From the cell containing the given text, extract its center point as (X, Y) coordinate. 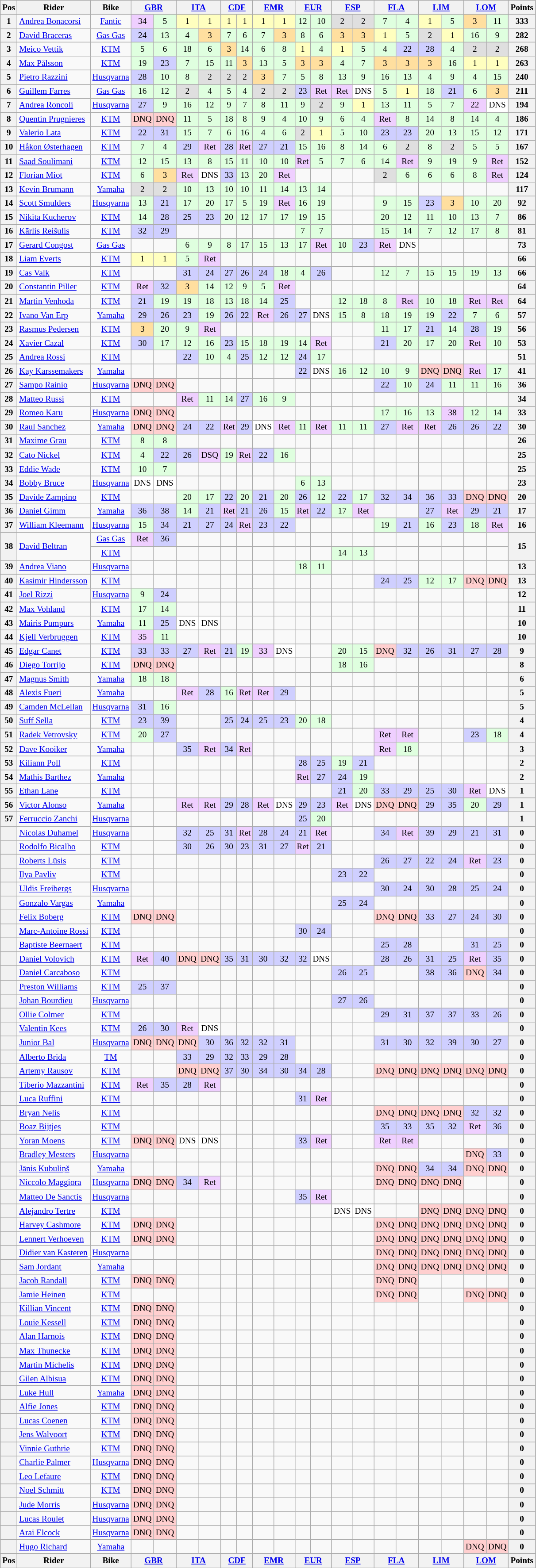
44 (9, 637)
Charlie Palmer (54, 1463)
42 (9, 609)
73 (522, 245)
Matteo Russi (54, 399)
DSQ (210, 455)
Diego Torrijo (54, 665)
Gerard Congost (54, 245)
54 (9, 777)
Alberto Brida (54, 1057)
Lucas Roulet (54, 1519)
186 (522, 119)
Daniel Volovich (54, 959)
Ollie Colmer (54, 1015)
Dave Kooiker (54, 749)
Ferruccio Zanchi (54, 819)
Jude Morris (54, 1505)
Johan Bourdieu (54, 1001)
Nikita Kucherov (54, 217)
Max Thunecke (54, 1351)
Preston Williams (54, 987)
Eddie Wade (54, 469)
Boaz Bijtjes (54, 1127)
Pietro Razzini (54, 77)
Alfie Jones (54, 1407)
Magnus Smith (54, 679)
263 (522, 63)
Hugo Richard (54, 1547)
Ethan Lane (54, 791)
Suff Sella (54, 721)
Uldis Freibergs (54, 889)
Constantin Piller (54, 287)
240 (522, 77)
117 (522, 189)
Junior Bal (54, 1043)
50 (9, 721)
Saad Soulimani (54, 161)
TM (111, 1057)
Marc-Antoine Rossi (54, 931)
Victor Alonso (54, 805)
Jamie Heinen (54, 1295)
Maxime Grau (54, 441)
47 (9, 679)
Mairis Pumpurs (54, 623)
Roberts Lūsis (54, 861)
Baptiste Beernaert (54, 945)
43 (9, 623)
Meico Vettik (54, 49)
Fantic (111, 21)
167 (522, 147)
Jānis Kubuliņš (54, 1169)
Valentin Kees (54, 1029)
Håkon Østerhagen (54, 147)
Sam Jordant (54, 1267)
Noel Schmitt (54, 1491)
Cato Nickel (54, 455)
Kay Karssemakers (54, 371)
Niccolo Maggiora (54, 1183)
Luke Hull (54, 1393)
Edgar Canet (54, 651)
46 (9, 665)
Andrea Bonacorsi (54, 21)
Nicolas Duhamel (54, 833)
Felix Boberg (54, 917)
Camden McLellan (54, 707)
Matteo De Sanctis (54, 1197)
Bobby Bruce (54, 483)
Artemy Rausov (54, 1071)
Sampo Rainio (54, 385)
Louie Kessell (54, 1323)
Florian Miot (54, 175)
Martin Venhoda (54, 301)
Alejandro Tertre (54, 1211)
Martin Michelis (54, 1365)
Quentin Prugnieres (54, 119)
David Braceras (54, 35)
Alexis Fueri (54, 693)
Max Pålsson (54, 63)
Joel Rizzi (54, 595)
Gilen Albisua (54, 1379)
Valerio Lata (54, 133)
Kiliann Poll (54, 763)
Kevin Brumann (54, 189)
Mathis Barthez (54, 777)
Ilya Pavliv (54, 875)
52 (9, 749)
152 (522, 161)
Tiberio Mazzantini (54, 1085)
Davide Zampino (54, 497)
Jens Walvoort (54, 1435)
48 (9, 693)
Yoran Moens (54, 1141)
Jacob Randall (54, 1281)
282 (522, 35)
Leo Lefaure (54, 1477)
92 (522, 203)
Guillem Farres (54, 91)
Vinnie Guthrie (54, 1449)
Rasmus Pedersen (54, 329)
Max Vohland (54, 609)
Harvey Cashmore (54, 1225)
Alan Harnois (54, 1337)
Arai Elcock (54, 1533)
William Kleemann (54, 525)
Kjell Verbruggen (54, 637)
333 (522, 21)
Killian Vincent (54, 1309)
Kārlis Reišulis (54, 231)
49 (9, 707)
Daniel Carcaboso (54, 973)
Scott Smulders (54, 203)
Kasimir Hindersson (54, 581)
Lucas Coenen (54, 1421)
Bryan Nelis (54, 1113)
45 (9, 651)
Liam Everts (54, 259)
Ivano Van Erp (54, 315)
194 (522, 105)
Xavier Cazal (54, 343)
Cas Valk (54, 273)
David Beltran (54, 546)
86 (522, 217)
Romeo Karu (54, 413)
Andrea Viano (54, 567)
Bradley Mesters (54, 1155)
171 (522, 133)
55 (9, 791)
81 (522, 231)
Rodolfo Bicalho (54, 847)
Lennert Verhoeven (54, 1239)
Luca Ruffini (54, 1099)
Didier van Kasteren (54, 1253)
Andrea Roncoli (54, 105)
Gonzalo Vargas (54, 903)
211 (522, 91)
Raul Sanchez (54, 427)
124 (522, 175)
Radek Vetrovsky (54, 735)
Andrea Rossi (54, 357)
Daniel Gimm (54, 511)
268 (522, 49)
